Return [X, Y] of the center of cell containing provided text 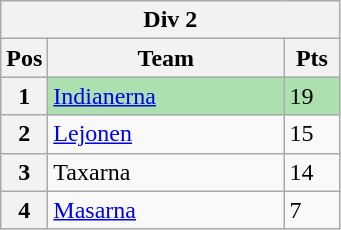
1 [24, 96]
Lejonen [166, 134]
Pos [24, 58]
3 [24, 172]
Pts [312, 58]
Team [166, 58]
7 [312, 210]
4 [24, 210]
2 [24, 134]
14 [312, 172]
19 [312, 96]
Indianerna [166, 96]
Masarna [166, 210]
Div 2 [170, 20]
15 [312, 134]
Taxarna [166, 172]
